Extract the [x, y] coordinate from the center of the cell holding the provided text.  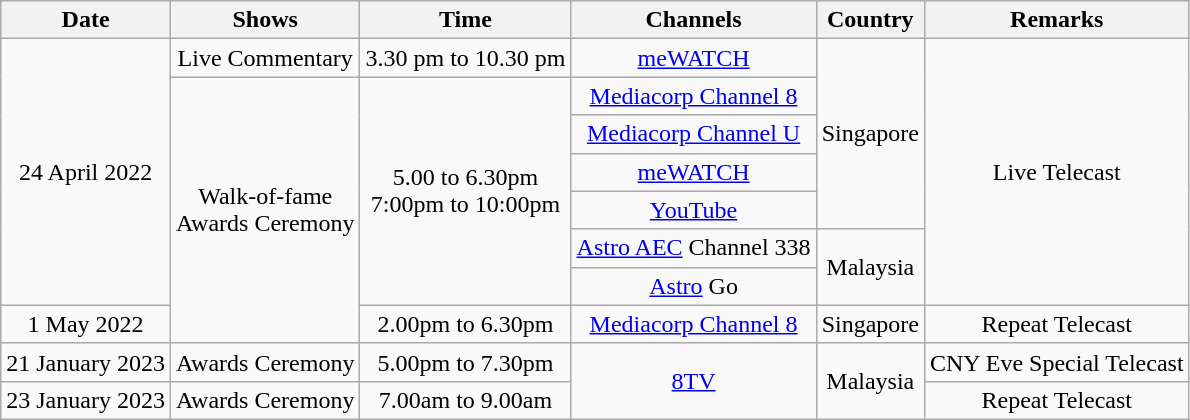
Astro AEC Channel 338 [694, 248]
Remarks [1056, 20]
7.00am to 9.00am [466, 400]
2.00pm to 6.30pm [466, 324]
Walk-of-fameAwards Ceremony [264, 210]
Time [466, 20]
23 January 2023 [86, 400]
Live Commentary [264, 58]
21 January 2023 [86, 362]
Date [86, 20]
24 April 2022 [86, 172]
Channels [694, 20]
5.00pm to 7.30pm [466, 362]
Country [870, 20]
8TV [694, 381]
5.00 to 6.30pm7:00pm to 10:00pm [466, 191]
YouTube [694, 210]
Mediacorp Channel U [694, 134]
Shows [264, 20]
Astro Go [694, 286]
Live Telecast [1056, 172]
1 May 2022 [86, 324]
CNY Eve Special Telecast [1056, 362]
3.30 pm to 10.30 pm [466, 58]
